Find where the given text appears and provide that cell's center as (x, y) coordinate. 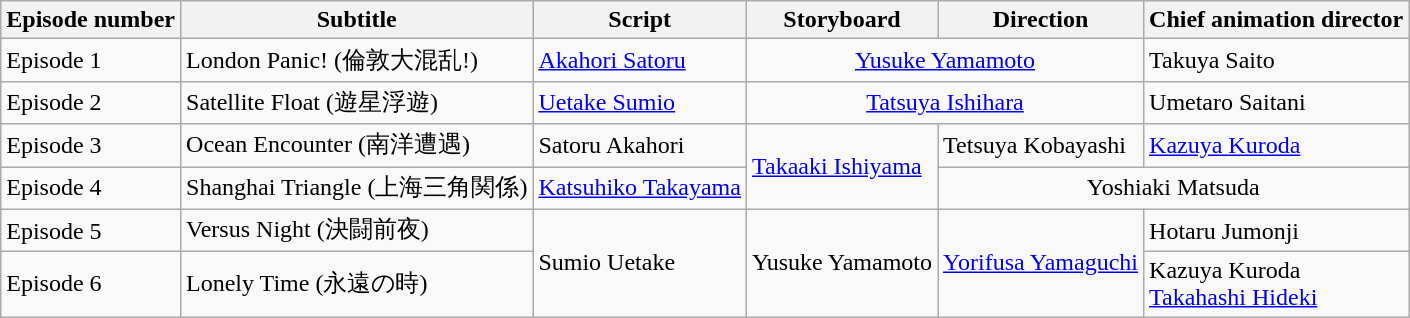
Shanghai Triangle (上海三角関係) (357, 188)
Yorifusa Yamaguchi (1041, 263)
Episode 6 (91, 284)
Kazuya KurodaTakahashi Hideki (1276, 284)
Katsuhiko Takayama (640, 188)
Episode 5 (91, 230)
Episode 1 (91, 60)
Direction (1041, 20)
Storyboard (842, 20)
Akahori Satoru (640, 60)
Takuya Saito (1276, 60)
Episode 3 (91, 146)
Umetaro Saitani (1276, 102)
Tatsuya Ishihara (944, 102)
Episode number (91, 20)
Chief animation director (1276, 20)
Sumio Uetake (640, 263)
Versus Night (決闘前夜) (357, 230)
Episode 4 (91, 188)
Script (640, 20)
London Panic! (倫敦大混乱!) (357, 60)
Yoshiaki Matsuda (1174, 188)
Tetsuya Kobayashi (1041, 146)
Episode 2 (91, 102)
Subtitle (357, 20)
Lonely Time (永遠の時) (357, 284)
Ocean Encounter (南洋遭遇) (357, 146)
Uetake Sumio (640, 102)
Takaaki Ishiyama (842, 166)
Kazuya Kuroda (1276, 146)
Satoru Akahori (640, 146)
Hotaru Jumonji (1276, 230)
Satellite Float (遊星浮遊) (357, 102)
